Locate the cell with the specified text and output its [x, y] center coordinate. 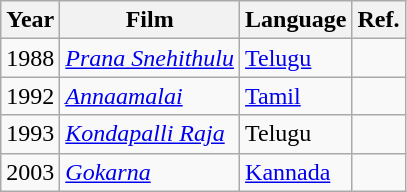
Gokarna [150, 172]
1992 [30, 96]
Year [30, 20]
Kannada [296, 172]
Annaamalai [150, 96]
Film [150, 20]
Kondapalli Raja [150, 134]
Prana Snehithulu [150, 58]
2003 [30, 172]
1988 [30, 58]
Tamil [296, 96]
Language [296, 20]
1993 [30, 134]
Ref. [378, 20]
